Scan for the cell matching the given text and deliver its [x, y] coordinate at center. 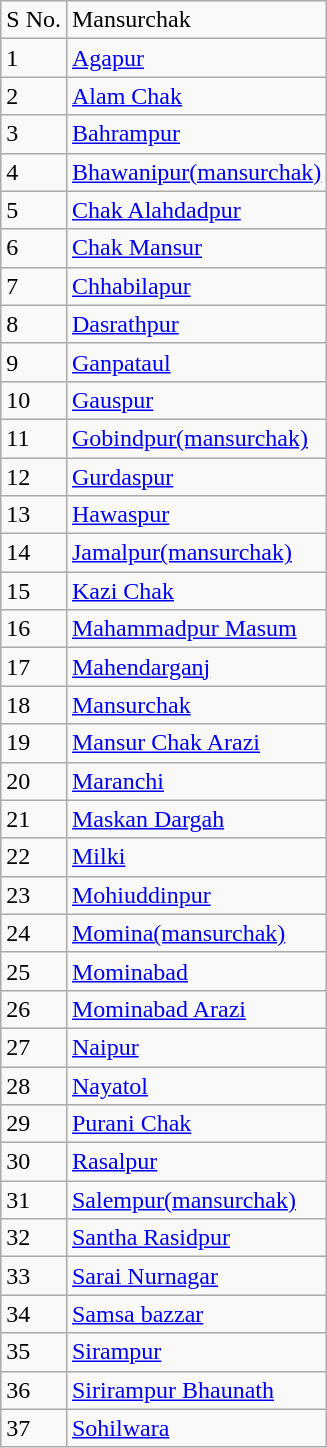
Santha Rasidpur [196, 1238]
Mominabad Arazi [196, 1009]
21 [34, 819]
20 [34, 781]
Nayatol [196, 1085]
25 [34, 971]
10 [34, 400]
Chak Alahdadpur [196, 210]
Milki [196, 857]
35 [34, 1352]
36 [34, 1390]
Salempur(mansurchak) [196, 1200]
Naipur [196, 1047]
11 [34, 438]
Bahrampur [196, 134]
12 [34, 477]
16 [34, 629]
Sarai Nurnagar [196, 1276]
Mominabad [196, 971]
18 [34, 705]
31 [34, 1200]
Agapur [196, 58]
Chak Mansur [196, 248]
Mahammadpur Masum [196, 629]
Maranchi [196, 781]
23 [34, 895]
3 [34, 134]
27 [34, 1047]
Dasrathpur [196, 324]
Ganpataul [196, 362]
Mansur Chak Arazi [196, 743]
Maskan Dargah [196, 819]
6 [34, 248]
28 [34, 1085]
14 [34, 553]
17 [34, 667]
5 [34, 210]
29 [34, 1124]
26 [34, 1009]
13 [34, 515]
Hawaspur [196, 515]
Gurdaspur [196, 477]
Sirampur [196, 1352]
Sohilwara [196, 1428]
8 [34, 324]
24 [34, 933]
S No. [34, 20]
Rasalpur [196, 1162]
Bhawanipur(mansurchak) [196, 172]
32 [34, 1238]
Momina(mansurchak) [196, 933]
Alam Chak [196, 96]
37 [34, 1428]
19 [34, 743]
30 [34, 1162]
Purani Chak [196, 1124]
Sirirampur Bhaunath [196, 1390]
22 [34, 857]
33 [34, 1276]
Kazi Chak [196, 591]
34 [34, 1314]
4 [34, 172]
1 [34, 58]
Mahendarganj [196, 667]
Gobindpur(mansurchak) [196, 438]
15 [34, 591]
7 [34, 286]
Jamalpur(mansurchak) [196, 553]
2 [34, 96]
Samsa bazzar [196, 1314]
Chhabilapur [196, 286]
Gauspur [196, 400]
Mohiuddinpur [196, 895]
9 [34, 362]
